Output the [x, y] coordinate of the center of the cell containing the given text.  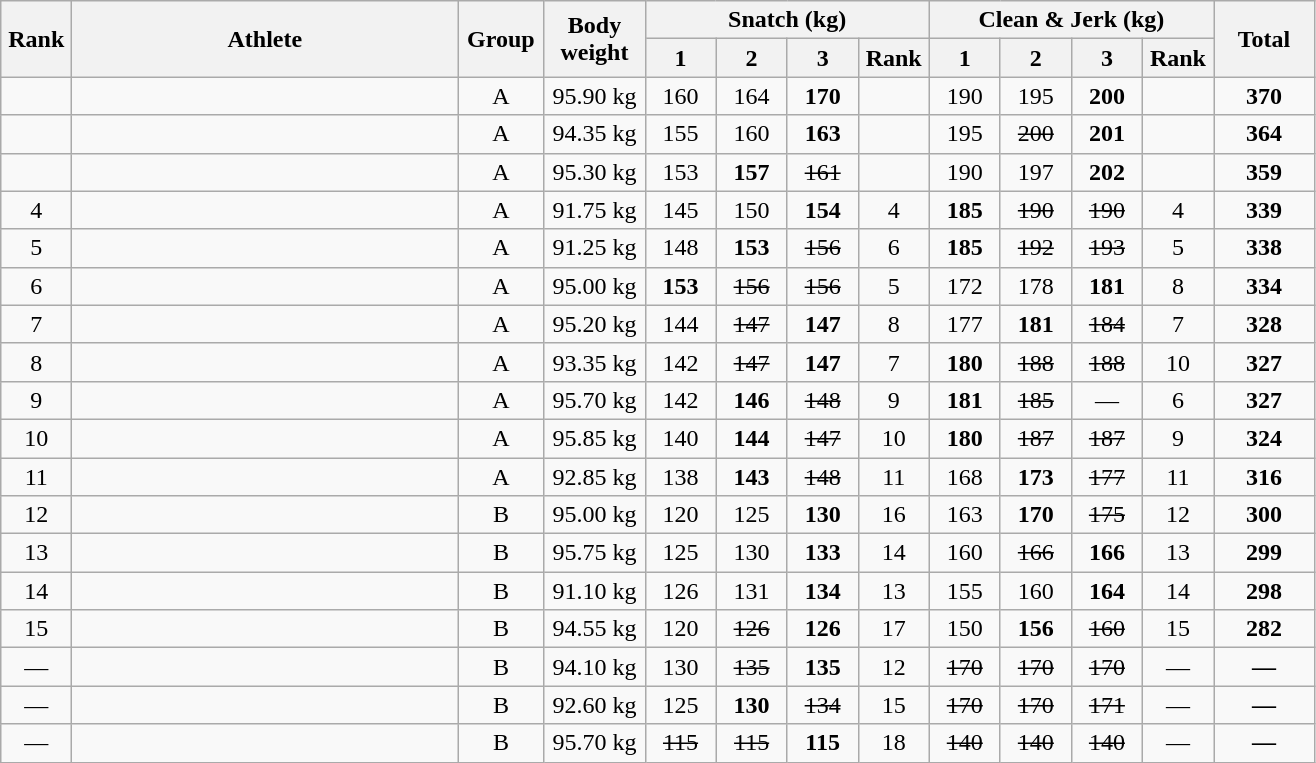
94.35 kg [594, 134]
161 [822, 172]
172 [964, 286]
91.25 kg [594, 248]
95.90 kg [594, 96]
359 [1264, 172]
364 [1264, 134]
324 [1264, 438]
95.75 kg [594, 553]
17 [894, 629]
94.10 kg [594, 667]
316 [1264, 477]
16 [894, 515]
157 [752, 172]
202 [1106, 172]
328 [1264, 324]
154 [822, 210]
94.55 kg [594, 629]
Group [501, 39]
Clean & Jerk (kg) [1071, 20]
299 [1264, 553]
171 [1106, 705]
175 [1106, 515]
Total [1264, 39]
192 [1036, 248]
282 [1264, 629]
133 [822, 553]
91.75 kg [594, 210]
184 [1106, 324]
92.60 kg [594, 705]
143 [752, 477]
298 [1264, 591]
168 [964, 477]
91.10 kg [594, 591]
193 [1106, 248]
95.85 kg [594, 438]
Body weight [594, 39]
93.35 kg [594, 362]
197 [1036, 172]
Athlete [265, 39]
146 [752, 400]
338 [1264, 248]
138 [680, 477]
131 [752, 591]
173 [1036, 477]
178 [1036, 286]
95.20 kg [594, 324]
Snatch (kg) [787, 20]
300 [1264, 515]
334 [1264, 286]
95.30 kg [594, 172]
201 [1106, 134]
92.85 kg [594, 477]
339 [1264, 210]
370 [1264, 96]
18 [894, 743]
145 [680, 210]
